For the text-containing cell, return its midpoint in [x, y] coordinate format. 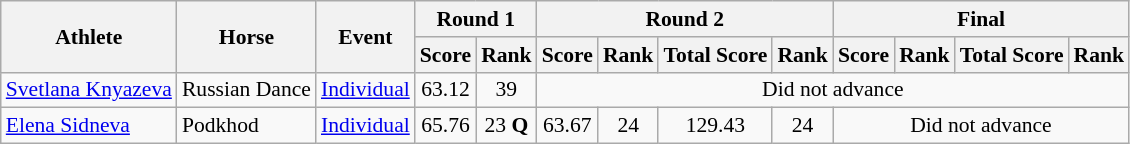
Podkhod [246, 126]
Round 2 [685, 19]
Athlete [89, 36]
63.12 [446, 90]
Elena Sidneva [89, 126]
63.67 [568, 126]
129.43 [715, 126]
39 [506, 90]
Russian Dance [246, 90]
Final [981, 19]
Svetlana Knyazeva [89, 90]
65.76 [446, 126]
Event [366, 36]
23 Q [506, 126]
Horse [246, 36]
Round 1 [476, 19]
